Detect which cell encompasses the target text, then output its [X, Y] center coordinate. 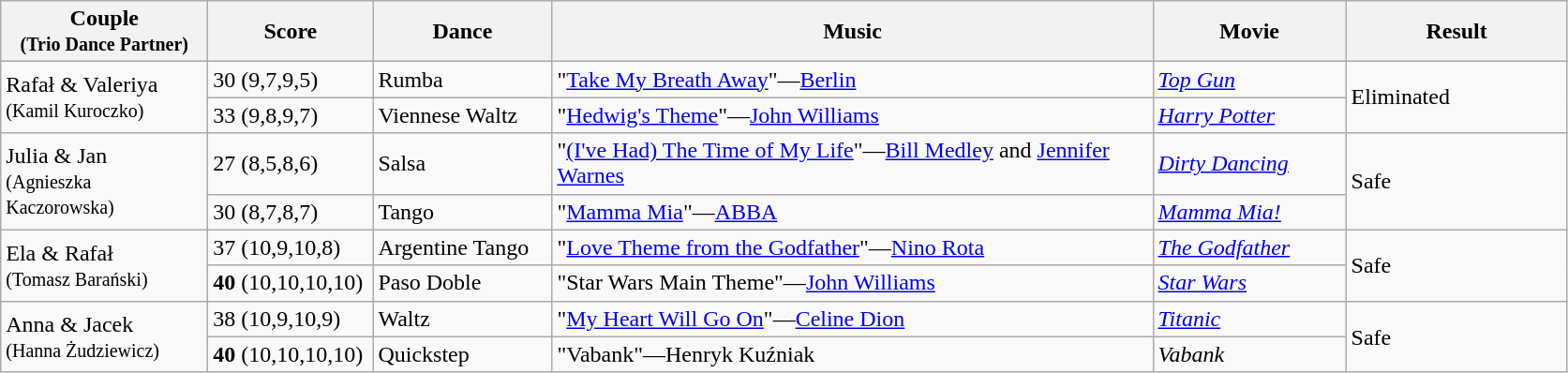
Tango [463, 212]
Argentine Tango [463, 247]
Eliminated [1456, 97]
30 (9,7,9,5) [291, 80]
"(I've Had) The Time of My Life"—Bill Medley and Jennifer Warnes [853, 163]
Top Gun [1249, 80]
27 (8,5,8,6) [291, 163]
Result [1456, 32]
Titanic [1249, 319]
Dance [463, 32]
The Godfather [1249, 247]
"Star Wars Main Theme"—John Williams [853, 283]
"Take My Breath Away"—Berlin [853, 80]
Rafał & Valeriya(Kamil Kuroczko) [105, 97]
Quickstep [463, 354]
Salsa [463, 163]
Julia & Jan(Agnieszka Kaczorowska) [105, 182]
Rumba [463, 80]
Anna & Jacek(Hanna Żudziewicz) [105, 336]
Star Wars [1249, 283]
"My Heart Will Go On"—Celine Dion [853, 319]
Viennese Waltz [463, 115]
Dirty Dancing [1249, 163]
Score [291, 32]
Harry Potter [1249, 115]
38 (10,9,10,9) [291, 319]
Couple(Trio Dance Partner) [105, 32]
Mamma Mia! [1249, 212]
33 (9,8,9,7) [291, 115]
Paso Doble [463, 283]
Vabank [1249, 354]
"Vabank"—Henryk Kuźniak [853, 354]
Waltz [463, 319]
"Hedwig's Theme"—John Williams [853, 115]
37 (10,9,10,8) [291, 247]
Ela & Rafał(Tomasz Barański) [105, 265]
"Love Theme from the Godfather"—Nino Rota [853, 247]
"Mamma Mia"—ABBA [853, 212]
Music [853, 32]
30 (8,7,8,7) [291, 212]
Movie [1249, 32]
